For the text-containing cell, return its midpoint in (x, y) coordinate format. 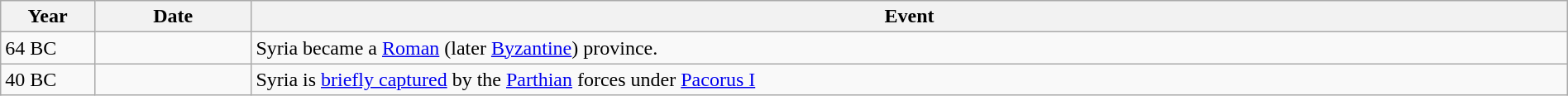
Event (910, 17)
Date (172, 17)
64 BC (48, 48)
Year (48, 17)
40 BC (48, 79)
Syria is briefly captured by the Parthian forces under Pacorus I (910, 79)
Syria became a Roman (later Byzantine) province. (910, 48)
